Output the [X, Y] coordinate of the center of the cell containing the given text.  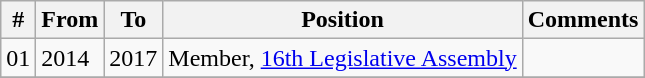
01 [18, 58]
To [134, 20]
Comments [583, 20]
2017 [134, 58]
Position [342, 20]
# [18, 20]
From [70, 20]
Member, 16th Legislative Assembly [342, 58]
2014 [70, 58]
